Scan for the cell matching the given text and deliver its (X, Y) coordinate at center. 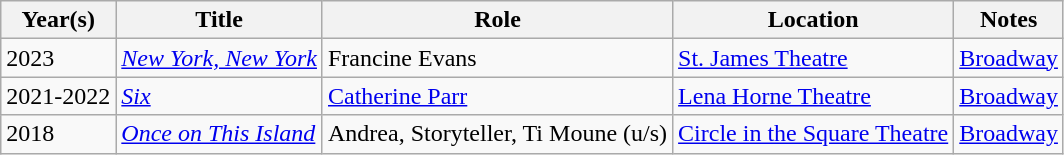
Circle in the Square Theatre (814, 134)
Year(s) (58, 20)
St. James Theatre (814, 58)
2023 (58, 58)
Catherine Parr (497, 96)
2018 (58, 134)
2021-2022 (58, 96)
New York, New York (220, 58)
Location (814, 20)
Francine Evans (497, 58)
Role (497, 20)
Once on This Island (220, 134)
Title (220, 20)
Six (220, 96)
Andrea, Storyteller, Ti Moune (u/s) (497, 134)
Notes (1009, 20)
Lena Horne Theatre (814, 96)
